Output the [x, y] coordinate of the center of the cell containing the given text.  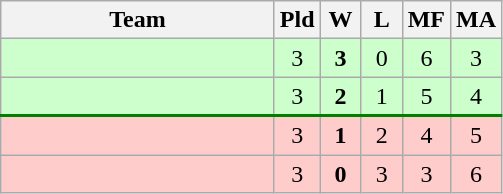
Pld [297, 20]
Team [138, 20]
MA [476, 20]
L [382, 20]
W [340, 20]
MF [426, 20]
